Pinpoint the cell where the given text exists, returning its [x, y] midpoint coordinate. 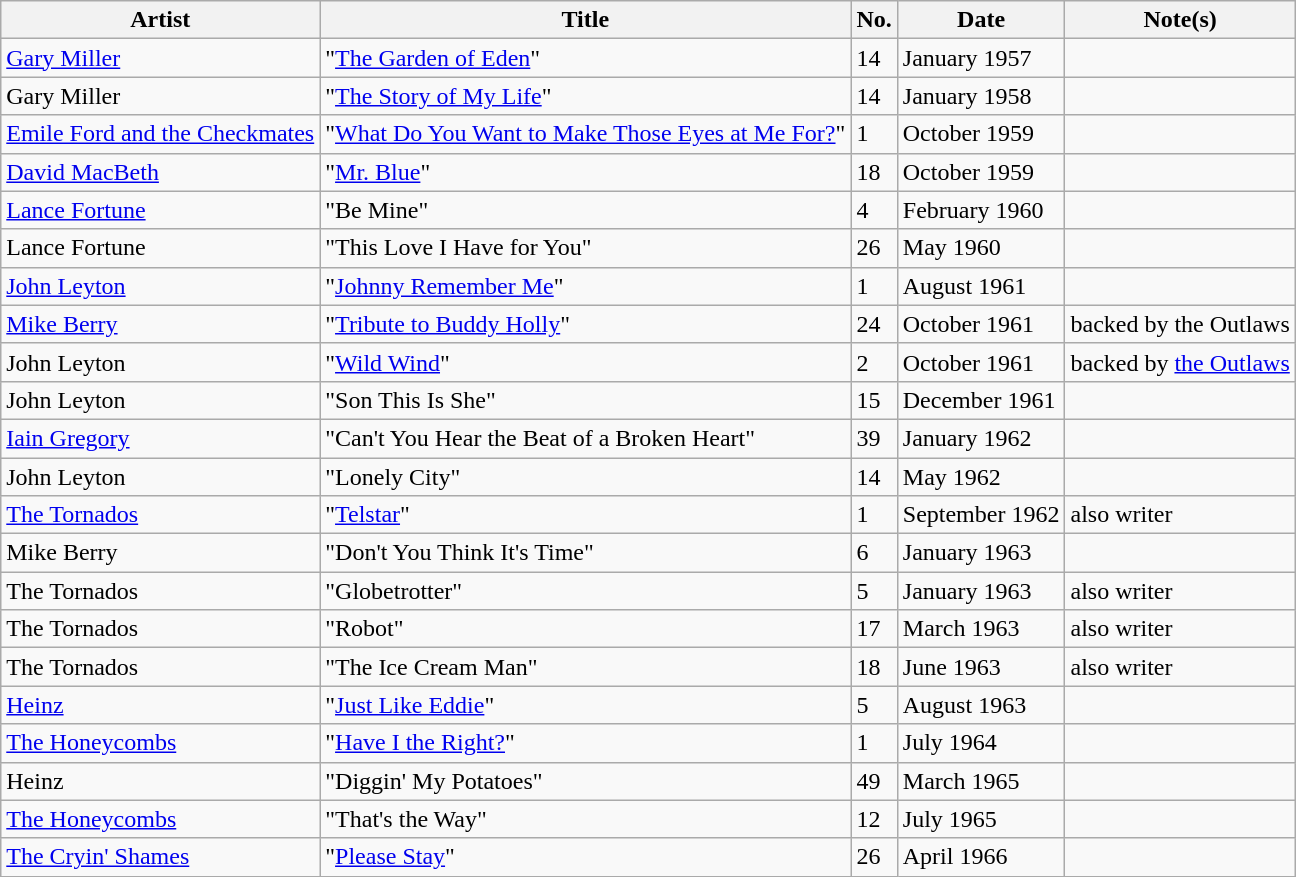
"The Story of My Life" [586, 96]
"Be Mine" [586, 210]
David MacBeth [160, 172]
The Cryin' Shames [160, 857]
May 1962 [981, 477]
January 1962 [981, 438]
"Lonely City" [586, 477]
39 [874, 438]
August 1961 [981, 286]
"That's the Way" [586, 819]
"Mr. Blue" [586, 172]
17 [874, 629]
2 [874, 362]
Iain Gregory [160, 438]
"Son This Is She" [586, 400]
Note(s) [1180, 20]
August 1963 [981, 705]
6 [874, 553]
"Please Stay" [586, 857]
"Wild Wind" [586, 362]
"Can't You Hear the Beat of a Broken Heart" [586, 438]
No. [874, 20]
February 1960 [981, 210]
January 1958 [981, 96]
Emile Ford and the Checkmates [160, 134]
January 1957 [981, 58]
July 1964 [981, 743]
"Diggin' My Potatoes" [586, 781]
May 1960 [981, 248]
"Have I the Right?" [586, 743]
"Johnny Remember Me" [586, 286]
"Robot" [586, 629]
"Just Like Eddie" [586, 705]
15 [874, 400]
Title [586, 20]
April 1966 [981, 857]
December 1961 [981, 400]
"The Garden of Eden" [586, 58]
"What Do You Want to Make Those Eyes at Me For?" [586, 134]
Date [981, 20]
September 1962 [981, 515]
July 1965 [981, 819]
"Telstar" [586, 515]
"Globetrotter" [586, 591]
June 1963 [981, 667]
Artist [160, 20]
12 [874, 819]
March 1965 [981, 781]
"Don't You Think It's Time" [586, 553]
49 [874, 781]
"This Love I Have for You" [586, 248]
March 1963 [981, 629]
24 [874, 324]
"The Ice Cream Man" [586, 667]
4 [874, 210]
"Tribute to Buddy Holly" [586, 324]
